Output the [X, Y] coordinate of the center of the cell containing the given text.  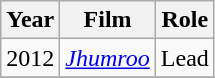
Film [108, 20]
Jhumroo [108, 58]
Year [30, 20]
Role [184, 20]
Lead [184, 58]
2012 [30, 58]
